Capture the cell that displays the provided text and extract its [X, Y] central coordinate. 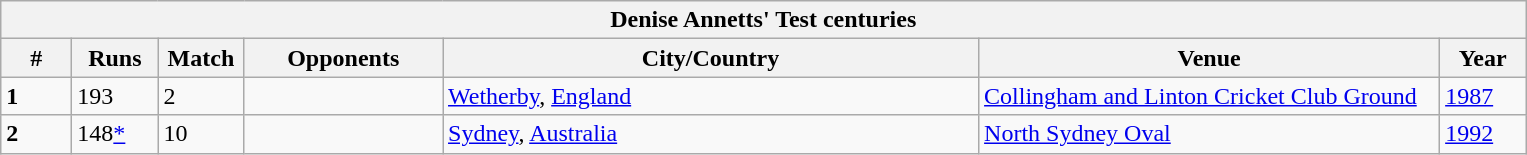
Collingham and Linton Cricket Club Ground [1210, 96]
148* [115, 134]
Year [1483, 58]
1 [36, 96]
Denise Annetts' Test centuries [764, 20]
1987 [1483, 96]
City/Country [710, 58]
Runs [115, 58]
10 [201, 134]
Wetherby, England [710, 96]
Sydney, Australia [710, 134]
Opponents [344, 58]
North Sydney Oval [1210, 134]
Match [201, 58]
193 [115, 96]
Venue [1210, 58]
1992 [1483, 134]
# [36, 58]
